From the cell containing the given text, extract its center point as [x, y] coordinate. 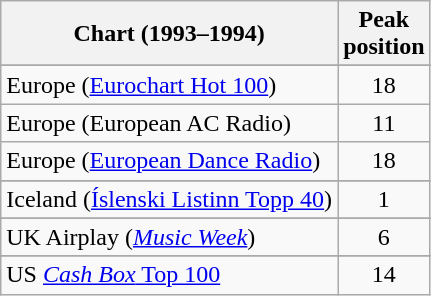
1 [384, 199]
Europe (European AC Radio) [170, 123]
Europe (Eurochart Hot 100) [170, 85]
Chart (1993–1994) [170, 34]
Europe (European Dance Radio) [170, 161]
UK Airplay (Music Week) [170, 237]
14 [384, 275]
6 [384, 237]
11 [384, 123]
Peakposition [384, 34]
US Cash Box Top 100 [170, 275]
Iceland (Íslenski Listinn Topp 40) [170, 199]
